For the text-containing cell, return its midpoint in (x, y) coordinate format. 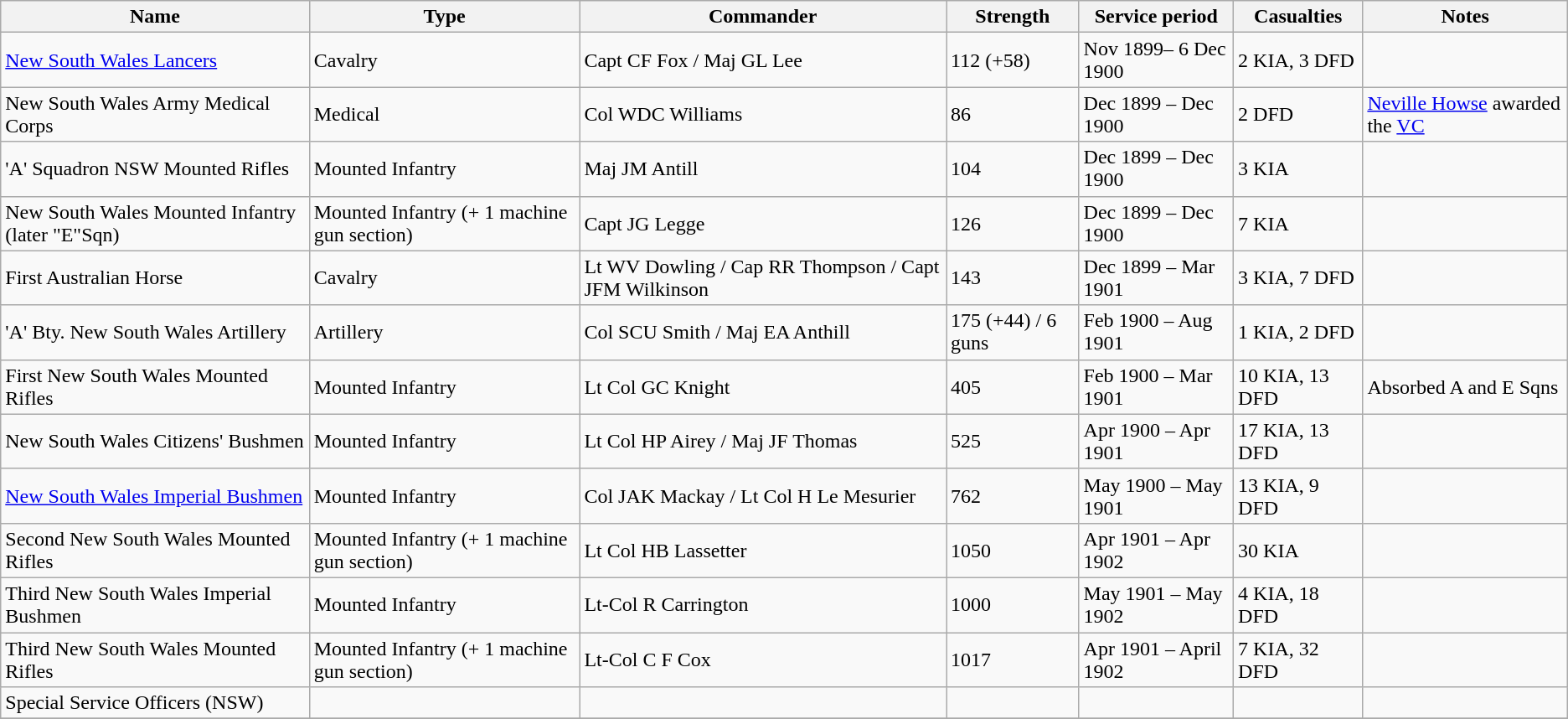
New South Wales Imperial Bushmen (155, 496)
10 KIA, 13 DFD (1298, 387)
New South Wales Lancers (155, 60)
Apr 1901 – April 1902 (1156, 659)
New South Wales Mounted Infantry (later "E"Sqn) (155, 223)
Service period (1156, 17)
First New South Wales Mounted Rifles (155, 387)
143 (1014, 278)
Col SCU Smith / Maj EA Anthill (763, 332)
New South Wales Army Medical Corps (155, 114)
2 KIA, 3 DFD (1298, 60)
3 KIA, 7 DFD (1298, 278)
7 KIA (1298, 223)
First Australian Horse (155, 278)
175 (+44) / 6 guns (1014, 332)
Type (444, 17)
762 (1014, 496)
3 KIA (1298, 169)
Col WDC Williams (763, 114)
1017 (1014, 659)
May 1900 – May 1901 (1156, 496)
86 (1014, 114)
Neville Howse awarded the VC (1465, 114)
May 1901 – May 1902 (1156, 605)
525 (1014, 441)
7 KIA, 32 DFD (1298, 659)
Lt Col HB Lassetter (763, 550)
Notes (1465, 17)
104 (1014, 169)
Second New South Wales Mounted Rifles (155, 550)
Casualties (1298, 17)
New South Wales Citizens' Bushmen (155, 441)
Commander (763, 17)
Feb 1900 – Aug 1901 (1156, 332)
Feb 1900 – Mar 1901 (1156, 387)
Maj JM Antill (763, 169)
Absorbed A and E Sqns (1465, 387)
Lt-Col R Carrington (763, 605)
Apr 1900 – Apr 1901 (1156, 441)
Apr 1901 – Apr 1902 (1156, 550)
Lt WV Dowling / Cap RR Thompson / Capt JFM Wilkinson (763, 278)
Col JAK Mackay / Lt Col H Le Mesurier (763, 496)
Lt Col GC Knight (763, 387)
30 KIA (1298, 550)
Third New South Wales Mounted Rifles (155, 659)
112 (+58) (1014, 60)
126 (1014, 223)
'A' Bty. New South Wales Artillery (155, 332)
Artillery (444, 332)
2 DFD (1298, 114)
1050 (1014, 550)
Capt CF Fox / Maj GL Lee (763, 60)
Medical (444, 114)
Third New South Wales Imperial Bushmen (155, 605)
Strength (1014, 17)
17 KIA, 13 DFD (1298, 441)
Special Service Officers (NSW) (155, 703)
1 KIA, 2 DFD (1298, 332)
Name (155, 17)
1000 (1014, 605)
Lt Col HP Airey / Maj JF Thomas (763, 441)
Capt JG Legge (763, 223)
13 KIA, 9 DFD (1298, 496)
Lt-Col C F Cox (763, 659)
405 (1014, 387)
4 KIA, 18 DFD (1298, 605)
Dec 1899 – Mar 1901 (1156, 278)
'A' Squadron NSW Mounted Rifles (155, 169)
Nov 1899– 6 Dec 1900 (1156, 60)
